Locate the cell with the specified text and output its (x, y) center coordinate. 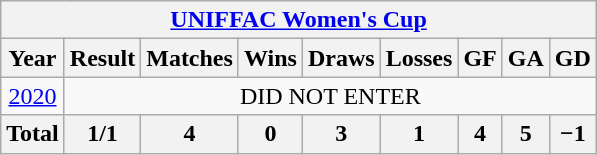
Draws (341, 58)
Result (102, 58)
UNIFFAC Women's Cup (299, 20)
1/1 (102, 134)
GF (480, 58)
Year (33, 58)
DID NOT ENTER (330, 96)
−1 (572, 134)
Matches (190, 58)
GA (526, 58)
GD (572, 58)
2020 (33, 96)
Losses (419, 58)
1 (419, 134)
0 (270, 134)
Total (33, 134)
5 (526, 134)
Wins (270, 58)
3 (341, 134)
